Search for the cell housing the specified text and yield its [x, y] center coordinate. 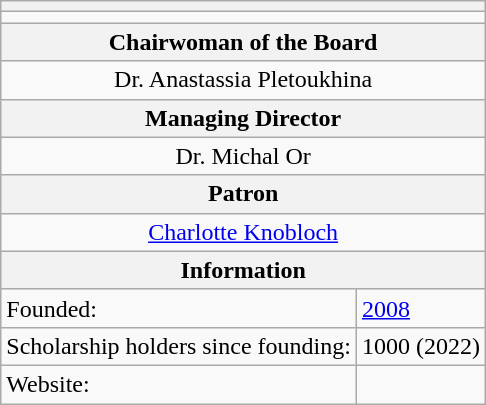
Managing Director [244, 118]
Dr. Anastassia Pletoukhina [244, 80]
Founded: [179, 308]
2008 [420, 308]
Information [244, 270]
Website: [179, 384]
Dr. Michal Or [244, 156]
Chairwoman of the Board [244, 42]
1000 (2022) [420, 346]
Charlotte Knobloch [244, 232]
Scholarship holders since founding: [179, 346]
Patron [244, 194]
